Return [X, Y] of the center of cell containing provided text 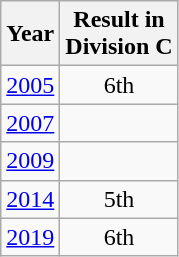
Result inDivision C [119, 34]
2009 [30, 161]
2014 [30, 199]
5th [119, 199]
2007 [30, 123]
Year [30, 34]
2005 [30, 85]
2019 [30, 237]
